Determine the [x, y] coordinate at the center of the cell enclosing the given text.  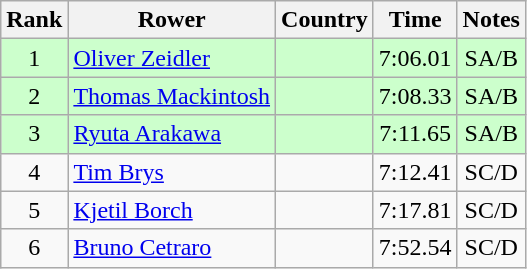
7:06.01 [415, 58]
6 [34, 248]
1 [34, 58]
7:12.41 [415, 172]
5 [34, 210]
2 [34, 96]
Time [415, 20]
Rower [172, 20]
Tim Brys [172, 172]
7:11.65 [415, 134]
Ryuta Arakawa [172, 134]
Oliver Zeidler [172, 58]
4 [34, 172]
Notes [491, 20]
7:08.33 [415, 96]
Country [325, 20]
Thomas Mackintosh [172, 96]
Rank [34, 20]
7:17.81 [415, 210]
Kjetil Borch [172, 210]
7:52.54 [415, 248]
3 [34, 134]
Bruno Cetraro [172, 248]
